Detect which cell encompasses the target text, then output its (X, Y) center coordinate. 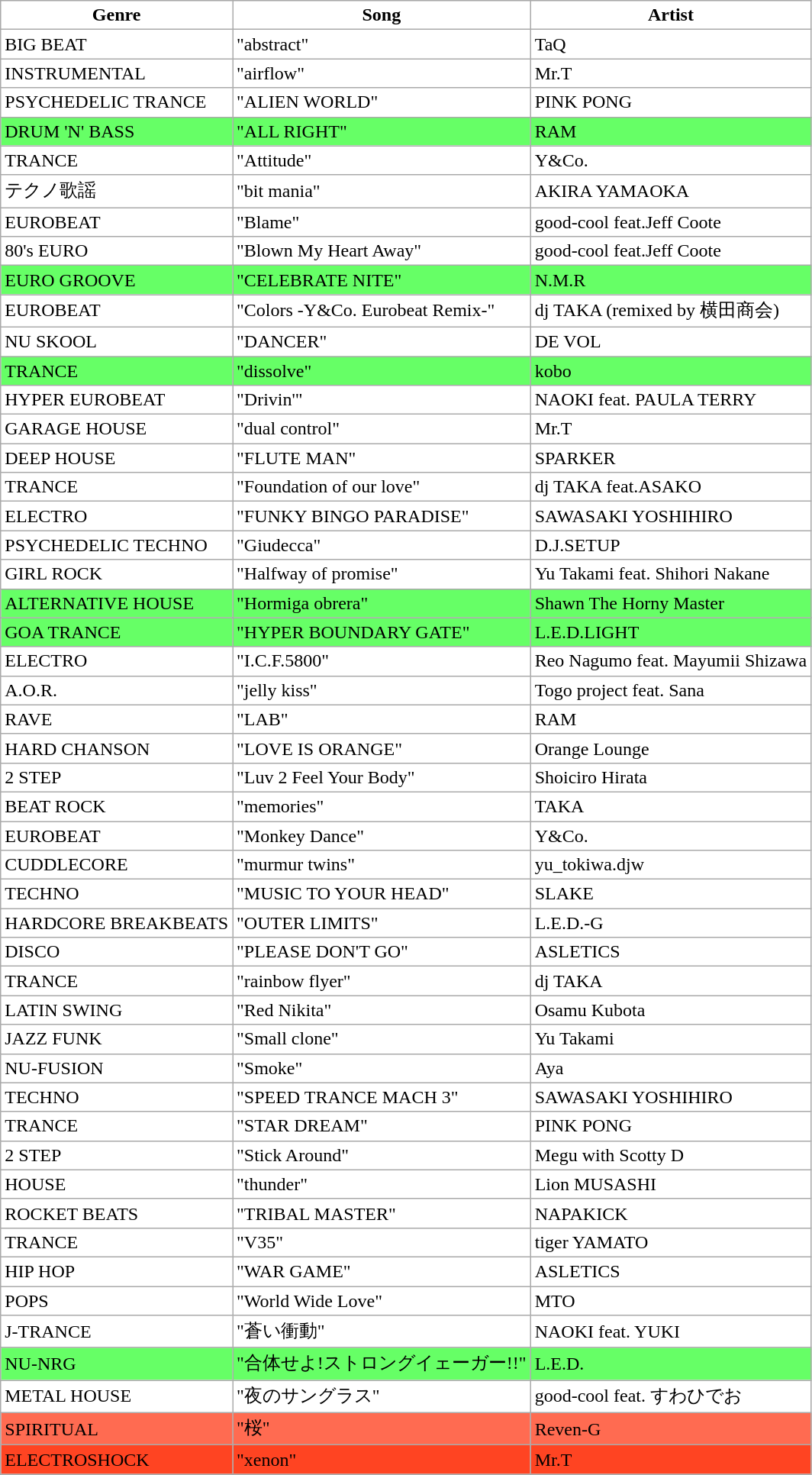
80's EURO (117, 251)
"Monkey Dance" (382, 836)
NAOKI feat. PAULA TERRY (671, 400)
"Luv 2 Feel Your Body" (382, 777)
MTO (671, 1300)
"Giudecca" (382, 545)
"World Wide Love" (382, 1300)
"dissolve" (382, 370)
ELECTROSHOCK (117, 1460)
"FLUTE MAN" (382, 458)
PSYCHEDELIC TRANCE (117, 102)
"DANCER" (382, 341)
"FUNKY BINGO PARADISE" (382, 516)
Orange Lounge (671, 748)
"murmur twins" (382, 865)
"Stick Around" (382, 1155)
"Foundation of our love" (382, 487)
"CELEBRATE NITE" (382, 280)
HIP HOP (117, 1271)
L.E.D.-G (671, 923)
NAOKI feat. YUKI (671, 1331)
"OUTER LIMITS" (382, 923)
"LOVE IS ORANGE" (382, 748)
"Small clone" (382, 1039)
GIRL ROCK (117, 574)
"TRIBAL MASTER" (382, 1213)
"LAB" (382, 719)
DISCO (117, 952)
NU SKOOL (117, 341)
dj TAKA (671, 981)
"Drivin'" (382, 400)
"Attitude" (382, 160)
Osamu Kubota (671, 1010)
LATIN SWING (117, 1010)
Song (382, 15)
DE VOL (671, 341)
"xenon" (382, 1460)
"Blown My Heart Away" (382, 251)
HYPER EUROBEAT (117, 400)
"Red Nikita" (382, 1010)
"WAR GAME" (382, 1271)
GOA TRANCE (117, 632)
yu_tokiwa.djw (671, 865)
dj TAKA feat.ASAKO (671, 487)
"Hormiga obrera" (382, 603)
"Blame" (382, 222)
"Smoke" (382, 1068)
"合体せよ!ストロングイェーガー!!" (382, 1364)
AKIRA YAMAOKA (671, 191)
"airflow" (382, 73)
"PLEASE DON'T GO" (382, 952)
"HYPER BOUNDARY GATE" (382, 632)
"蒼い衝動" (382, 1331)
BEAT ROCK (117, 806)
SPARKER (671, 458)
"MUSIC TO YOUR HEAD" (382, 894)
SPIRITUAL (117, 1429)
BIG BEAT (117, 44)
NU-FUSION (117, 1068)
POPS (117, 1300)
Yu Takami (671, 1039)
RAVE (117, 719)
"桜" (382, 1429)
Yu Takami feat. Shihori Nakane (671, 574)
"abstract" (382, 44)
"ALL RIGHT" (382, 131)
"夜のサングラス" (382, 1397)
テクノ歌謡 (117, 191)
Lion MUSASHI (671, 1184)
A.O.R. (117, 690)
ROCKET BEATS (117, 1213)
D.J.SETUP (671, 545)
Artist (671, 15)
"V35" (382, 1242)
Shoiciro Hirata (671, 777)
DEEP HOUSE (117, 458)
NU-NRG (117, 1364)
dj TAKA (remixed by 横田商会) (671, 311)
tiger YAMATO (671, 1242)
GARAGE HOUSE (117, 429)
"rainbow flyer" (382, 981)
HOUSE (117, 1184)
L.E.D. (671, 1364)
"jelly kiss" (382, 690)
JAZZ FUNK (117, 1039)
SLAKE (671, 894)
Togo project feat. Sana (671, 690)
METAL HOUSE (117, 1397)
J-TRANCE (117, 1331)
"memories" (382, 806)
"I.C.F.5800" (382, 661)
Megu with Scotty D (671, 1155)
kobo (671, 370)
HARDCORE BREAKBEATS (117, 923)
INSTRUMENTAL (117, 73)
"Halfway of promise" (382, 574)
HARD CHANSON (117, 748)
Reven-G (671, 1429)
EURO GROOVE (117, 280)
Genre (117, 15)
N.M.R (671, 280)
"STAR DREAM" (382, 1126)
ALTERNATIVE HOUSE (117, 603)
"ALIEN WORLD" (382, 102)
"bit mania" (382, 191)
NAPAKICK (671, 1213)
PSYCHEDELIC TECHNO (117, 545)
TAKA (671, 806)
"Colors -Y&Co. Eurobeat Remix-" (382, 311)
Reo Nagumo feat. Mayumii Shizawa (671, 661)
CUDDLECORE (117, 865)
L.E.D.LIGHT (671, 632)
Aya (671, 1068)
"dual control" (382, 429)
"SPEED TRANCE MACH 3" (382, 1097)
TaQ (671, 44)
DRUM 'N' BASS (117, 131)
"thunder" (382, 1184)
Shawn The Horny Master (671, 603)
good-cool feat. すわひでお (671, 1397)
